Locate the cell with the specified text and output its [x, y] center coordinate. 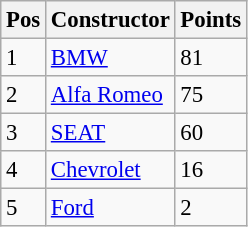
Constructor [111, 20]
Points [210, 20]
60 [210, 133]
Alfa Romeo [111, 95]
1 [24, 58]
4 [24, 170]
Ford [111, 208]
Chevrolet [111, 170]
75 [210, 95]
3 [24, 133]
81 [210, 58]
16 [210, 170]
BMW [111, 58]
Pos [24, 20]
SEAT [111, 133]
5 [24, 208]
